Find where the given text appears and provide that cell's center as (x, y) coordinate. 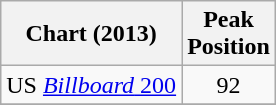
US Billboard 200 (92, 85)
PeakPosition (229, 34)
92 (229, 85)
Chart (2013) (92, 34)
